Scan for the cell matching the given text and deliver its [x, y] coordinate at center. 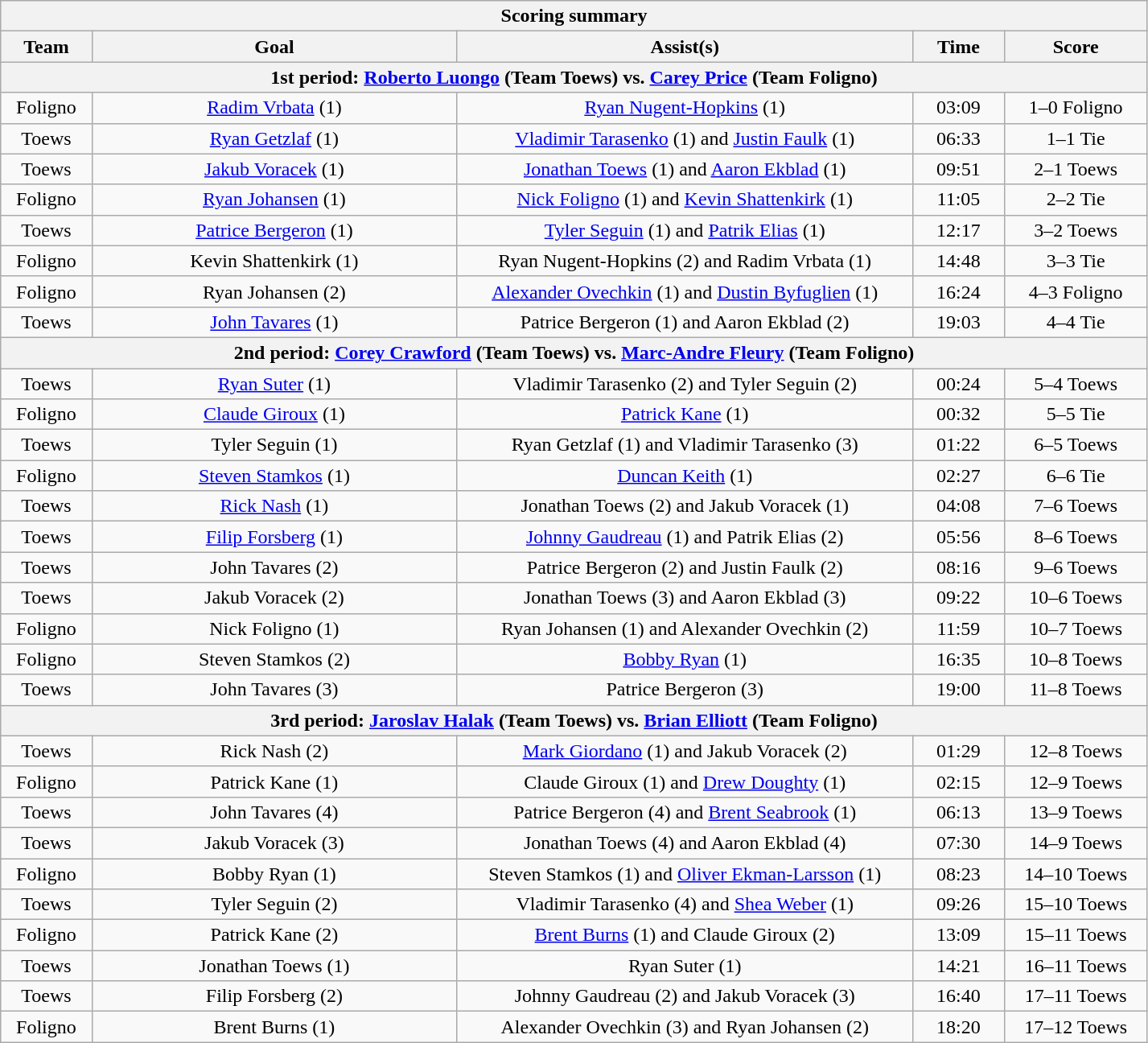
Filip Forsberg (1) [274, 537]
Ryan Getzlaf (1) and Vladimir Tarasenko (3) [685, 445]
09:26 [959, 905]
1–1 Tie [1076, 138]
Vladimir Tarasenko (1) and Justin Faulk (1) [685, 138]
Team [47, 47]
19:03 [959, 322]
04:08 [959, 506]
Duncan Keith (1) [685, 476]
2nd period: Corey Crawford (Team Toews) vs. Marc-Andre Fleury (Team Foligno) [574, 352]
Claude Giroux (1) and Drew Doughty (1) [685, 781]
Tyler Seguin (2) [274, 905]
Jonathan Toews (4) and Aaron Ekblad (4) [685, 843]
Nick Foligno (1) [274, 629]
Mark Giordano (1) and Jakub Voracek (2) [685, 751]
Jonathan Toews (2) and Jakub Voracek (1) [685, 506]
01:22 [959, 445]
Scoring summary [574, 16]
12–9 Toews [1076, 781]
06:33 [959, 138]
Steven Stamkos (1) [274, 476]
08:23 [959, 873]
5–5 Tie [1076, 414]
3–3 Tie [1076, 261]
Jakub Voracek (1) [274, 169]
Vladimir Tarasenko (4) and Shea Weber (1) [685, 905]
02:27 [959, 476]
Rick Nash (2) [274, 751]
00:24 [959, 384]
1st period: Roberto Luongo (Team Toews) vs. Carey Price (Team Foligno) [574, 77]
Patrice Bergeron (1) and Aaron Ekblad (2) [685, 322]
John Tavares (3) [274, 690]
Goal [274, 47]
Score [1076, 47]
05:56 [959, 537]
19:00 [959, 690]
13:09 [959, 935]
10–7 Toews [1076, 629]
9–6 Toews [1076, 567]
Jonathan Toews (3) and Aaron Ekblad (3) [685, 598]
Alexander Ovechkin (3) and Ryan Johansen (2) [685, 1027]
14–9 Toews [1076, 843]
09:22 [959, 598]
7–6 Toews [1076, 506]
John Tavares (1) [274, 322]
11–8 Toews [1076, 690]
15–11 Toews [1076, 935]
Ryan Nugent-Hopkins (2) and Radim Vrbata (1) [685, 261]
Ryan Johansen (1) and Alexander Ovechkin (2) [685, 629]
John Tavares (4) [274, 812]
14:48 [959, 261]
Ryan Nugent-Hopkins (1) [685, 108]
Claude Giroux (1) [274, 414]
Assist(s) [685, 47]
Radim Vrbata (1) [274, 108]
Jakub Voracek (2) [274, 598]
08:16 [959, 567]
06:13 [959, 812]
17–12 Toews [1076, 1027]
16–11 Toews [1076, 966]
2–2 Tie [1076, 200]
Steven Stamkos (2) [274, 659]
Patrice Bergeron (4) and Brent Seabrook (1) [685, 812]
12–8 Toews [1076, 751]
17–11 Toews [1076, 996]
8–6 Toews [1076, 537]
Jakub Voracek (3) [274, 843]
Rick Nash (1) [274, 506]
3rd period: Jaroslav Halak (Team Toews) vs. Brian Elliott (Team Foligno) [574, 720]
18:20 [959, 1027]
01:29 [959, 751]
15–10 Toews [1076, 905]
3–2 Toews [1076, 230]
Filip Forsberg (2) [274, 996]
12:17 [959, 230]
Brent Burns (1) and Claude Giroux (2) [685, 935]
16:24 [959, 291]
6–6 Tie [1076, 476]
Kevin Shattenkirk (1) [274, 261]
09:51 [959, 169]
Patrick Kane (2) [274, 935]
02:15 [959, 781]
03:09 [959, 108]
Tyler Seguin (1) [274, 445]
Patrice Bergeron (1) [274, 230]
07:30 [959, 843]
14–10 Toews [1076, 873]
10–6 Toews [1076, 598]
4–3 Foligno [1076, 291]
10–8 Toews [1076, 659]
Nick Foligno (1) and Kevin Shattenkirk (1) [685, 200]
Tyler Seguin (1) and Patrik Elias (1) [685, 230]
Patrice Bergeron (3) [685, 690]
Ryan Johansen (1) [274, 200]
Jonathan Toews (1) and Aaron Ekblad (1) [685, 169]
Johnny Gaudreau (2) and Jakub Voracek (3) [685, 996]
Time [959, 47]
Ryan Johansen (2) [274, 291]
Patrice Bergeron (2) and Justin Faulk (2) [685, 567]
Ryan Getzlaf (1) [274, 138]
14:21 [959, 966]
00:32 [959, 414]
Steven Stamkos (1) and Oliver Ekman-Larsson (1) [685, 873]
1–0 Foligno [1076, 108]
Brent Burns (1) [274, 1027]
Vladimir Tarasenko (2) and Tyler Seguin (2) [685, 384]
16:40 [959, 996]
11:59 [959, 629]
Johnny Gaudreau (1) and Patrik Elias (2) [685, 537]
6–5 Toews [1076, 445]
5–4 Toews [1076, 384]
Jonathan Toews (1) [274, 966]
2–1 Toews [1076, 169]
John Tavares (2) [274, 567]
11:05 [959, 200]
4–4 Tie [1076, 322]
16:35 [959, 659]
13–9 Toews [1076, 812]
Alexander Ovechkin (1) and Dustin Byfuglien (1) [685, 291]
